Identify which cell holds the provided text, then report its [X, Y] central coordinate. 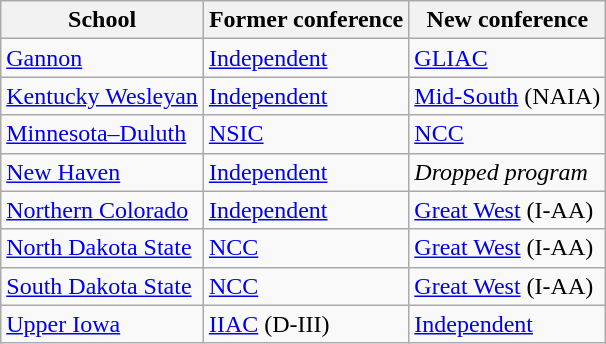
Upper Iowa [102, 324]
New Haven [102, 172]
Former conference [306, 20]
Northern Colorado [102, 210]
North Dakota State [102, 248]
Dropped program [508, 172]
School [102, 20]
Kentucky Wesleyan [102, 96]
Minnesota–Duluth [102, 134]
South Dakota State [102, 286]
Gannon [102, 58]
NSIC [306, 134]
Mid-South (NAIA) [508, 96]
IIAC (D-III) [306, 324]
GLIAC [508, 58]
New conference [508, 20]
